Locate the cell with the specified text and output its [X, Y] center coordinate. 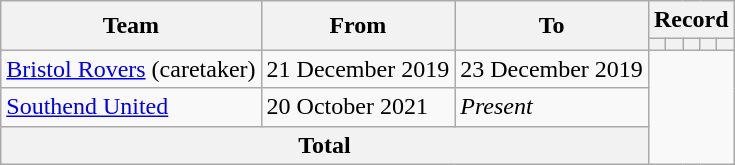
From [358, 26]
20 October 2021 [358, 107]
Total [325, 145]
Present [552, 107]
23 December 2019 [552, 69]
To [552, 26]
Record [691, 20]
Team [131, 26]
Bristol Rovers (caretaker) [131, 69]
21 December 2019 [358, 69]
Southend United [131, 107]
